Capture the cell that displays the provided text and extract its (x, y) central coordinate. 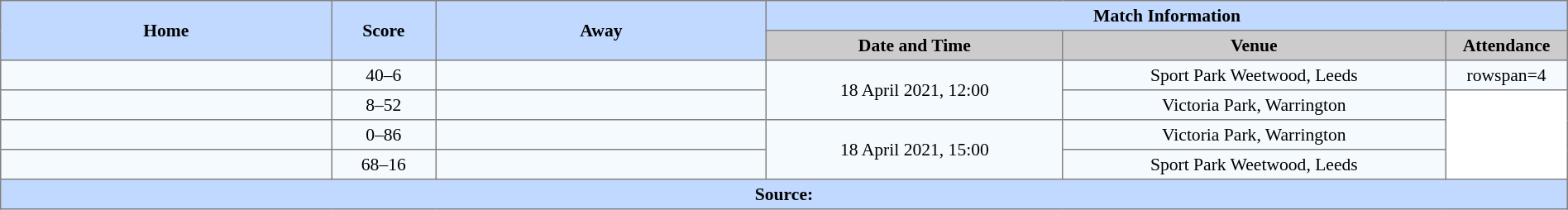
Away (601, 31)
Home (166, 31)
Score (384, 31)
Source: (784, 194)
Match Information (1167, 16)
Venue (1254, 45)
Date and Time (915, 45)
8–52 (384, 105)
Attendance (1507, 45)
18 April 2021, 15:00 (915, 150)
0–86 (384, 135)
68–16 (384, 165)
18 April 2021, 12:00 (915, 90)
rowspan=4 (1507, 75)
40–6 (384, 75)
